Locate the cell with the specified text and output its (X, Y) center coordinate. 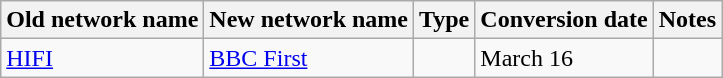
BBC First (309, 58)
Old network name (102, 20)
Type (444, 20)
March 16 (564, 58)
Notes (687, 20)
Conversion date (564, 20)
HIFI (102, 58)
New network name (309, 20)
